Pinpoint the cell where the given text exists, returning its [x, y] midpoint coordinate. 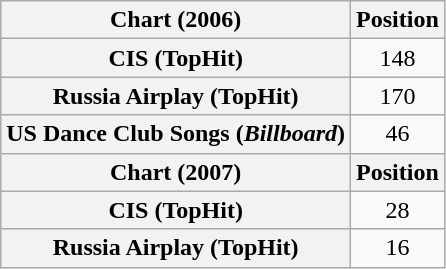
Chart (2006) [176, 20]
170 [398, 96]
46 [398, 134]
16 [398, 248]
US Dance Club Songs (Billboard) [176, 134]
28 [398, 210]
148 [398, 58]
Chart (2007) [176, 172]
